Return [x, y] of the center of cell containing provided text 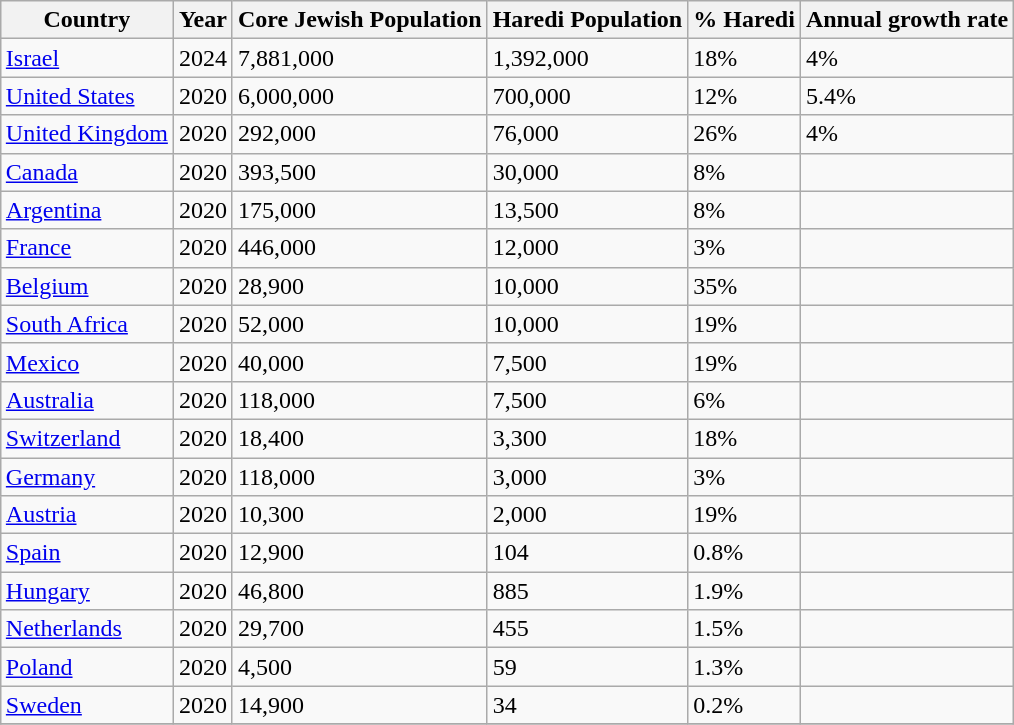
12,000 [588, 248]
2,000 [588, 515]
Core Jewish Population [360, 20]
104 [588, 553]
Austria [86, 515]
3,300 [588, 438]
46,800 [360, 591]
0.2% [744, 705]
34 [588, 705]
4,500 [360, 667]
455 [588, 629]
35% [744, 286]
12% [744, 96]
France [86, 248]
United Kingdom [86, 134]
76,000 [588, 134]
Israel [86, 58]
South Africa [86, 324]
Germany [86, 477]
885 [588, 591]
12,900 [360, 553]
1.9% [744, 591]
393,500 [360, 172]
Country [86, 20]
26% [744, 134]
1.3% [744, 667]
13,500 [588, 210]
Netherlands [86, 629]
700,000 [588, 96]
% Haredi [744, 20]
59 [588, 667]
0.8% [744, 553]
Annual growth rate [906, 20]
Haredi Population [588, 20]
18,400 [360, 438]
14,900 [360, 705]
Australia [86, 400]
6,000,000 [360, 96]
Spain [86, 553]
40,000 [360, 362]
Canada [86, 172]
29,700 [360, 629]
2024 [202, 58]
30,000 [588, 172]
1.5% [744, 629]
United States [86, 96]
Belgium [86, 286]
Switzerland [86, 438]
Year [202, 20]
Mexico [86, 362]
Hungary [86, 591]
7,881,000 [360, 58]
28,900 [360, 286]
292,000 [360, 134]
Poland [86, 667]
Sweden [86, 705]
175,000 [360, 210]
446,000 [360, 248]
10,300 [360, 515]
5.4% [906, 96]
1,392,000 [588, 58]
6% [744, 400]
Argentina [86, 210]
52,000 [360, 324]
3,000 [588, 477]
